Return the (X, Y) coordinate for the center point of the cell that contains the specified text.  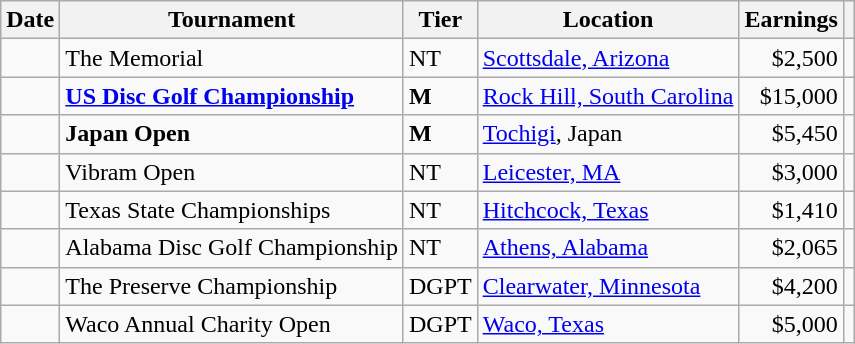
Date (30, 20)
Alabama Disc Golf Championship (232, 248)
Hitchcock, Texas (608, 210)
Rock Hill, South Carolina (608, 96)
Tochigi, Japan (608, 134)
Waco Annual Charity Open (232, 324)
Texas State Championships (232, 210)
Location (608, 20)
Japan Open (232, 134)
Vibram Open (232, 172)
Waco, Texas (608, 324)
$2,065 (791, 248)
$4,200 (791, 286)
Leicester, MA (608, 172)
$5,000 (791, 324)
$2,500 (791, 58)
The Preserve Championship (232, 286)
Athens, Alabama (608, 248)
Tournament (232, 20)
Tier (440, 20)
$15,000 (791, 96)
Earnings (791, 20)
Clearwater, Minnesota (608, 286)
Scottsdale, Arizona (608, 58)
$1,410 (791, 210)
$3,000 (791, 172)
The Memorial (232, 58)
$5,450 (791, 134)
US Disc Golf Championship (232, 96)
